Return (x, y) of the center of cell containing provided text 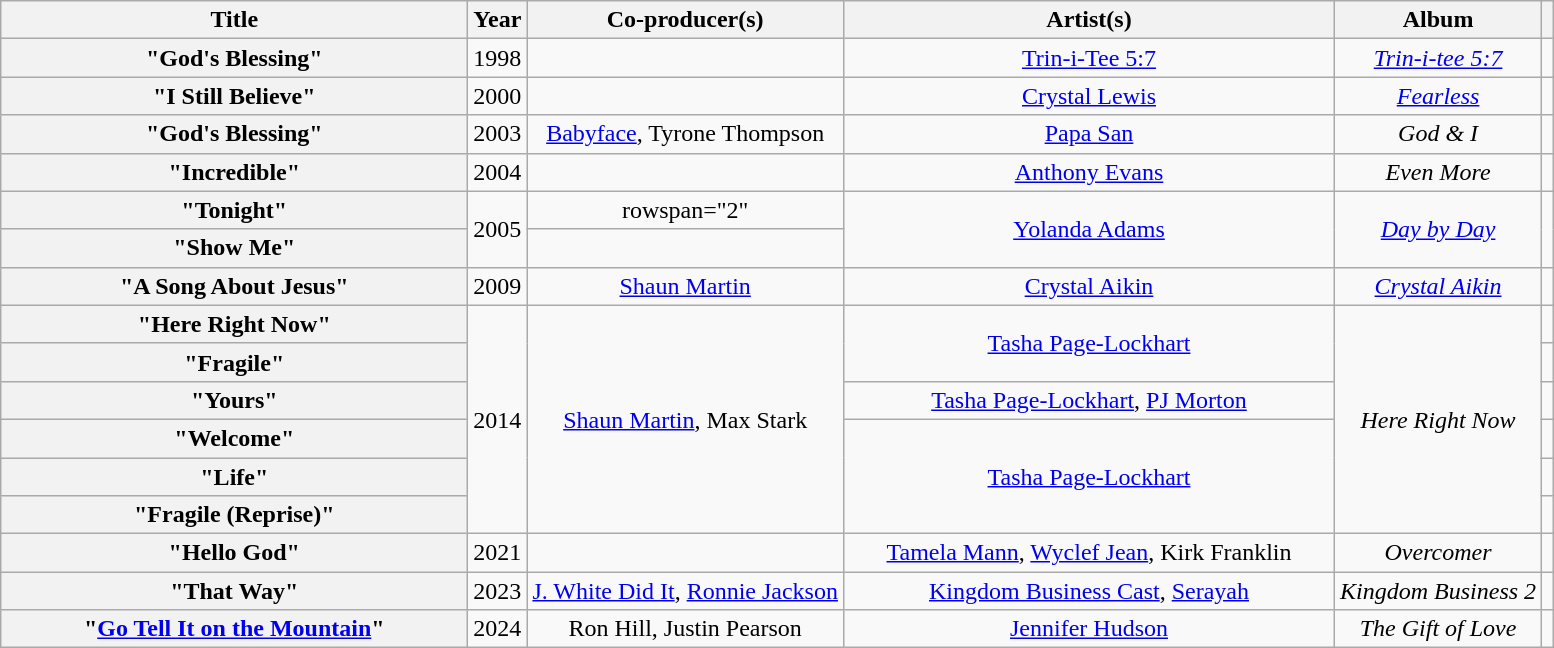
Crystal Lewis (1088, 96)
"Tonight" (234, 210)
Here Right Now (1438, 419)
"Here Right Now" (234, 324)
2023 (498, 591)
Kingdom Business 2 (1438, 591)
"That Way" (234, 591)
Overcomer (1438, 553)
2024 (498, 629)
2005 (498, 229)
Ron Hill, Justin Pearson (686, 629)
Kingdom Business Cast, Serayah (1088, 591)
Trin-i-tee 5:7 (1438, 58)
Fearless (1438, 96)
"Fragile (Reprise)" (234, 515)
2009 (498, 286)
Day by Day (1438, 229)
"Go Tell It on the Mountain" (234, 629)
Even More (1438, 172)
2003 (498, 134)
Album (1438, 20)
"Yours" (234, 400)
"I Still Believe" (234, 96)
Co-producer(s) (686, 20)
"Incredible" (234, 172)
Yolanda Adams (1088, 229)
Tasha Page-Lockhart, PJ Morton (1088, 400)
Artist(s) (1088, 20)
Shaun Martin, Max Stark (686, 419)
rowspan="2" (686, 210)
"Show Me" (234, 248)
"A Song About Jesus" (234, 286)
"Welcome" (234, 438)
Babyface, Tyrone Thompson (686, 134)
"Fragile" (234, 362)
"Hello God" (234, 553)
The Gift of Love (1438, 629)
1998 (498, 58)
Title (234, 20)
"Life" (234, 477)
Anthony Evans (1088, 172)
Year (498, 20)
Jennifer Hudson (1088, 629)
2000 (498, 96)
God & I (1438, 134)
Shaun Martin (686, 286)
J. White Did It, Ronnie Jackson (686, 591)
Tamela Mann, Wyclef Jean, Kirk Franklin (1088, 553)
Trin-i-Tee 5:7 (1088, 58)
Papa San (1088, 134)
2014 (498, 419)
2004 (498, 172)
2021 (498, 553)
